Output the (X, Y) coordinate of the center of the cell containing the given text.  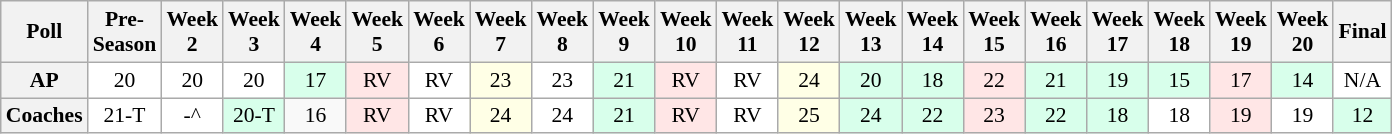
Week6 (439, 32)
Week13 (871, 32)
Week18 (1179, 32)
Week15 (994, 32)
12 (1362, 116)
AP (44, 80)
Week11 (748, 32)
Week19 (1241, 32)
Week8 (562, 32)
Week16 (1056, 32)
Week3 (254, 32)
Week10 (686, 32)
-^ (192, 116)
25 (809, 116)
Week14 (933, 32)
Week17 (1118, 32)
14 (1303, 80)
Week5 (377, 32)
Pre-Season (125, 32)
Week2 (192, 32)
16 (316, 116)
N/A (1362, 80)
Week20 (1303, 32)
Final (1362, 32)
Poll (44, 32)
Week4 (316, 32)
Week12 (809, 32)
Week9 (624, 32)
Coaches (44, 116)
Week7 (501, 32)
20-T (254, 116)
15 (1179, 80)
21-T (125, 116)
